Capture the cell that displays the provided text and extract its [x, y] central coordinate. 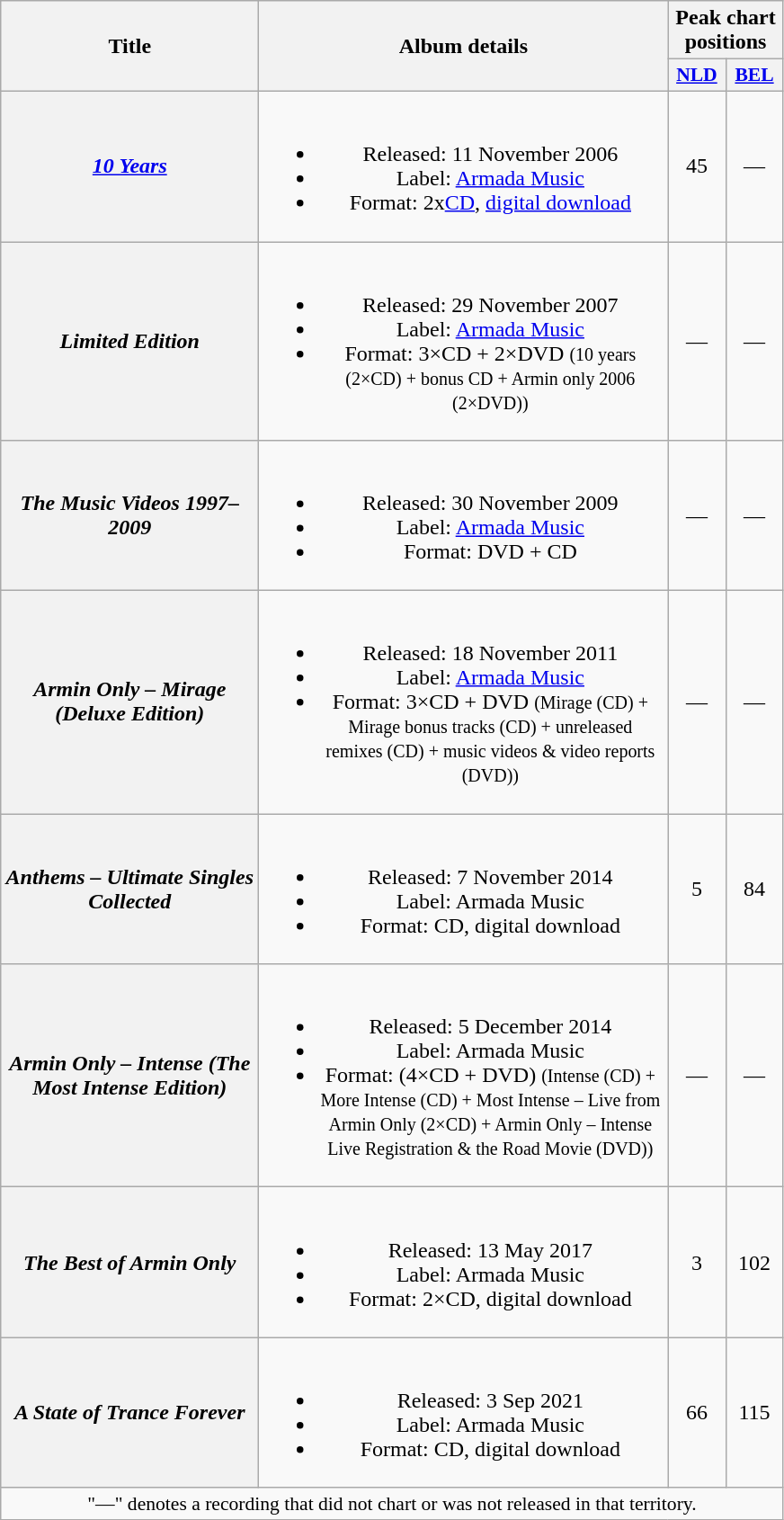
Title [129, 47]
Peak chart positions [726, 31]
3 [697, 1263]
66 [697, 1412]
84 [754, 889]
45 [697, 165]
Anthems – Ultimate Singles Collected [129, 889]
A State of Trance Forever [129, 1412]
Released: 7 November 2014Label: Armada MusicFormat: CD, digital download [464, 889]
115 [754, 1412]
102 [754, 1263]
Released: 11 November 2006Label: Armada MusicFormat: 2xCD, digital download [464, 165]
Armin Only – Intense (The Most Intense Edition) [129, 1076]
Released: 30 November 2009Label: Armada MusicFormat: DVD + CD [464, 516]
Released: 13 May 2017Label: Armada MusicFormat: 2×CD, digital download [464, 1263]
Released: 3 Sep 2021Label: Armada MusicFormat: CD, digital download [464, 1412]
The Music Videos 1997–2009 [129, 516]
Album details [464, 47]
BEL [754, 76]
The Best of Armin Only [129, 1263]
Limited Edition [129, 340]
5 [697, 889]
NLD [697, 76]
Armin Only – Mirage (Deluxe Edition) [129, 702]
10 Years [129, 165]
Released: 29 November 2007Label: Armada MusicFormat: 3×CD + 2×DVD (10 years (2×CD) + bonus CD + Armin only 2006 (2×DVD)) [464, 340]
"—" denotes a recording that did not chart or was not released in that territory. [392, 1504]
